Locate the cell with the specified text and output its (X, Y) center coordinate. 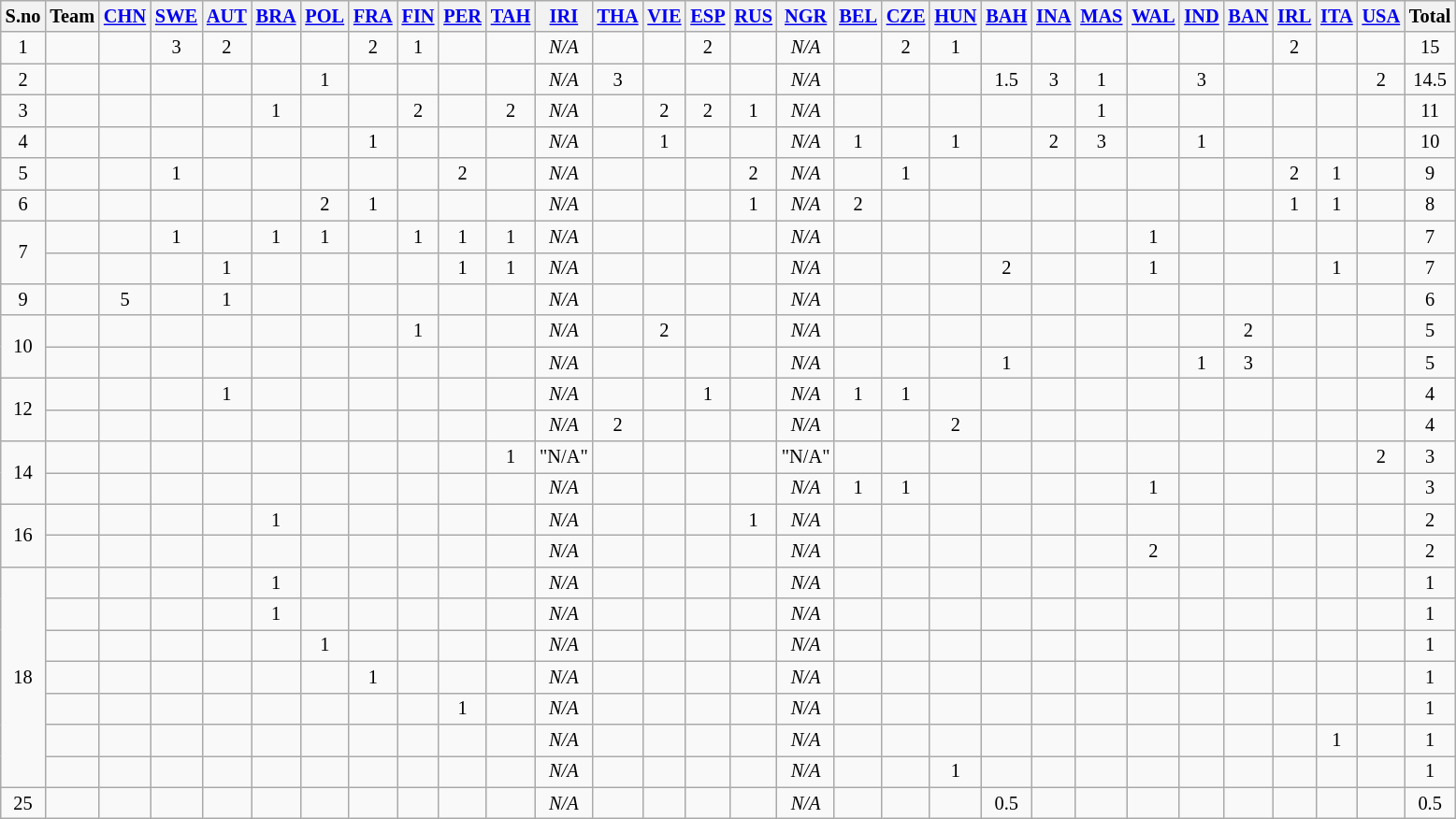
14.5 (1430, 79)
15 (1430, 48)
BRA (277, 16)
SWE (176, 16)
MAS (1102, 16)
8 (1430, 205)
16 (23, 535)
FRA (373, 16)
11 (1430, 110)
IRI (563, 16)
12 (23, 409)
ITA (1336, 16)
RUS (753, 16)
NGR (806, 16)
TAH (511, 16)
18 (23, 677)
USA (1381, 16)
WAL (1153, 16)
HUN (956, 16)
ESP (707, 16)
Total (1430, 16)
INA (1053, 16)
IND (1201, 16)
BAN (1247, 16)
PER (462, 16)
VIE (664, 16)
BEL (858, 16)
25 (23, 803)
Team (72, 16)
CHN (125, 16)
BAH (1006, 16)
AUT (226, 16)
FIN (419, 16)
POL (324, 16)
S.no (23, 16)
1.5 (1006, 79)
CZE (906, 16)
IRL (1294, 16)
THA (618, 16)
14 (23, 473)
